Return (x, y) of the center of cell containing provided text 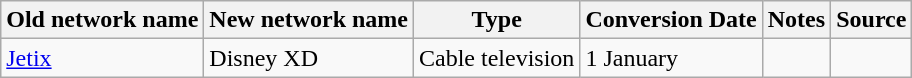
1 January (671, 58)
Cable television (497, 58)
Jetix (102, 58)
Notes (796, 20)
New network name (309, 20)
Source (872, 20)
Disney XD (309, 58)
Old network name (102, 20)
Type (497, 20)
Conversion Date (671, 20)
